Search for the cell housing the specified text and yield its (X, Y) center coordinate. 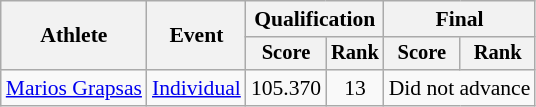
Qualification (315, 19)
Did not advance (460, 88)
Final (460, 19)
Event (196, 36)
Marios Grapsas (74, 88)
Athlete (74, 36)
105.370 (286, 88)
13 (355, 88)
Individual (196, 88)
